For the text-containing cell, return its midpoint in (x, y) coordinate format. 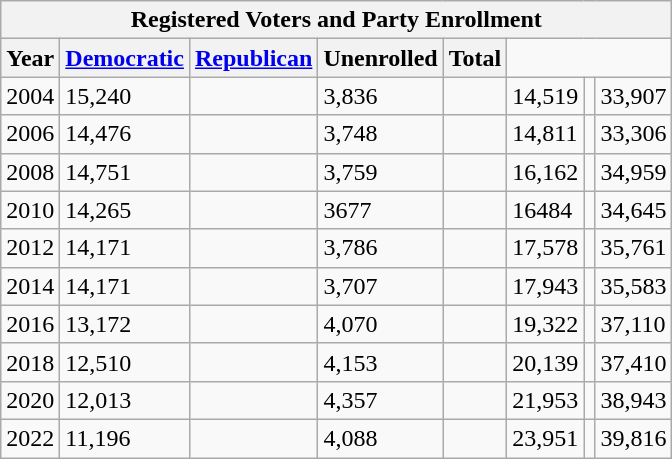
13,172 (125, 324)
2016 (30, 324)
15,240 (125, 96)
16,162 (546, 172)
14,811 (546, 134)
14,751 (125, 172)
2006 (30, 134)
34,959 (634, 172)
2010 (30, 210)
37,110 (634, 324)
Total (475, 58)
37,410 (634, 362)
17,578 (546, 248)
35,761 (634, 248)
14,476 (125, 134)
3677 (380, 210)
33,306 (634, 134)
4,088 (380, 438)
2008 (30, 172)
Unenrolled (380, 58)
12,013 (125, 400)
12,510 (125, 362)
23,951 (546, 438)
20,139 (546, 362)
4,153 (380, 362)
11,196 (125, 438)
14,519 (546, 96)
3,707 (380, 286)
16484 (546, 210)
3,759 (380, 172)
3,748 (380, 134)
39,816 (634, 438)
2004 (30, 96)
17,943 (546, 286)
34,645 (634, 210)
4,357 (380, 400)
2022 (30, 438)
Democratic (125, 58)
Republican (253, 58)
4,070 (380, 324)
3,836 (380, 96)
3,786 (380, 248)
38,943 (634, 400)
14,265 (125, 210)
Year (30, 58)
35,583 (634, 286)
2018 (30, 362)
2012 (30, 248)
Registered Voters and Party Enrollment (336, 20)
2020 (30, 400)
2014 (30, 286)
19,322 (546, 324)
21,953 (546, 400)
33,907 (634, 96)
